Capture the cell that displays the provided text and extract its (x, y) central coordinate. 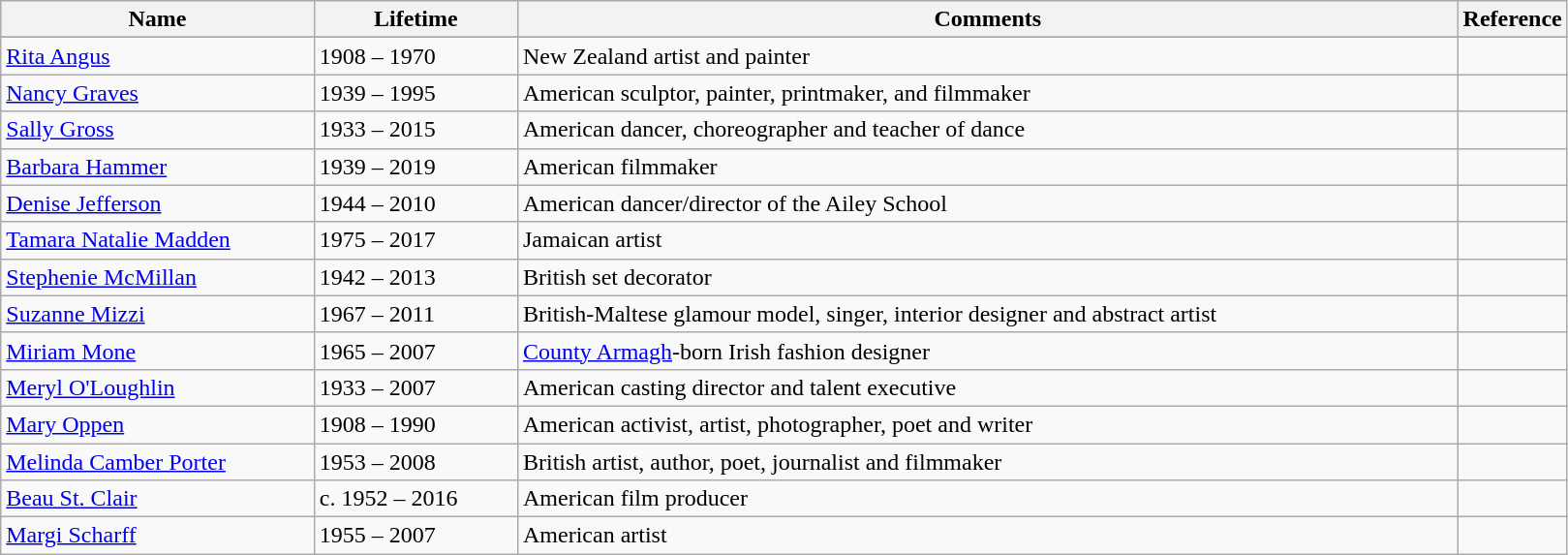
1953 – 2008 (415, 462)
Mary Oppen (157, 424)
1908 – 1990 (415, 424)
County Armagh-born Irish fashion designer (988, 351)
Suzanne Mizzi (157, 314)
Reference (1513, 19)
Meryl O'Loughlin (157, 387)
1933 – 2007 (415, 387)
British-Maltese glamour model, singer, interior designer and abstract artist (988, 314)
American artist (988, 536)
Beau St. Clair (157, 499)
Melinda Camber Porter (157, 462)
British artist, author, poet, journalist and filmmaker (988, 462)
American dancer, choreographer and teacher of dance (988, 130)
c. 1952 – 2016 (415, 499)
Miriam Mone (157, 351)
1933 – 2015 (415, 130)
Barbara Hammer (157, 167)
1965 – 2007 (415, 351)
American dancer/director of the Ailey School (988, 203)
Denise Jefferson (157, 203)
American film producer (988, 499)
American activist, artist, photographer, poet and writer (988, 424)
American sculptor, painter, printmaker, and filmmaker (988, 93)
Comments (988, 19)
American casting director and talent executive (988, 387)
Nancy Graves (157, 93)
1939 – 2019 (415, 167)
1942 – 2013 (415, 277)
1908 – 1970 (415, 56)
Margi Scharff (157, 536)
1955 – 2007 (415, 536)
American filmmaker (988, 167)
Lifetime (415, 19)
Name (157, 19)
New Zealand artist and painter (988, 56)
Sally Gross (157, 130)
Stephenie McMillan (157, 277)
1939 – 1995 (415, 93)
1975 – 2017 (415, 240)
Rita Angus (157, 56)
Jamaican artist (988, 240)
British set decorator (988, 277)
1967 – 2011 (415, 314)
1944 – 2010 (415, 203)
Tamara Natalie Madden (157, 240)
